Provide the (x, y) coordinate of the cell's center where the given text is located.  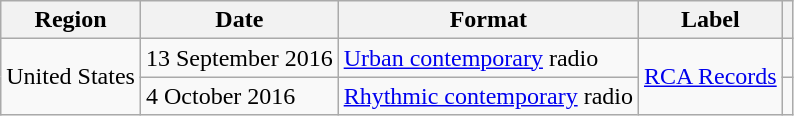
United States (71, 77)
RCA Records (710, 77)
Label (710, 20)
Urban contemporary radio (488, 58)
13 September 2016 (239, 58)
Rhythmic contemporary radio (488, 96)
Format (488, 20)
Region (71, 20)
4 October 2016 (239, 96)
Date (239, 20)
